Extract the [X, Y] coordinate from the center of the cell holding the provided text.  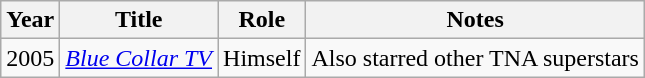
Blue Collar TV [139, 58]
Also starred other TNA superstars [476, 58]
Year [30, 20]
Role [262, 20]
Notes [476, 20]
Title [139, 20]
2005 [30, 58]
Himself [262, 58]
